Determine the [X, Y] coordinate at the center of the cell enclosing the given text.  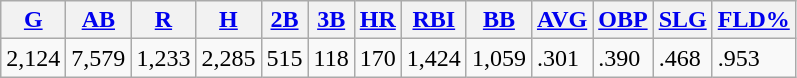
BB [498, 20]
H [228, 20]
.468 [682, 58]
515 [284, 58]
AB [98, 20]
AVG [562, 20]
7,579 [98, 58]
3B [331, 20]
SLG [682, 20]
1,424 [434, 58]
RBI [434, 20]
170 [378, 58]
.301 [562, 58]
FLD% [754, 20]
2B [284, 20]
2,285 [228, 58]
R [164, 20]
HR [378, 20]
OBP [623, 20]
G [34, 20]
1,059 [498, 58]
2,124 [34, 58]
.953 [754, 58]
118 [331, 58]
.390 [623, 58]
1,233 [164, 58]
